Capture the cell that displays the provided text and extract its (x, y) central coordinate. 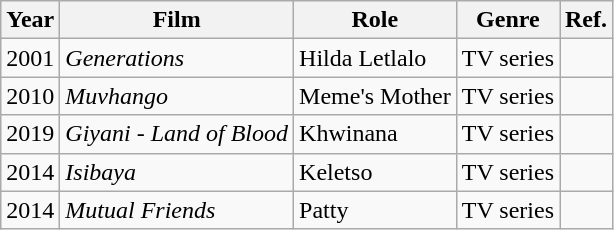
2019 (30, 134)
Generations (177, 58)
Patty (376, 210)
2001 (30, 58)
Role (376, 20)
Keletso (376, 172)
2010 (30, 96)
Meme's Mother (376, 96)
Year (30, 20)
Isibaya (177, 172)
Giyani - Land of Blood (177, 134)
Khwinana (376, 134)
Genre (508, 20)
Hilda Letlalo (376, 58)
Mutual Friends (177, 210)
Film (177, 20)
Muvhango (177, 96)
Ref. (586, 20)
